Return the [X, Y] coordinate for the center point of the cell that contains the specified text.  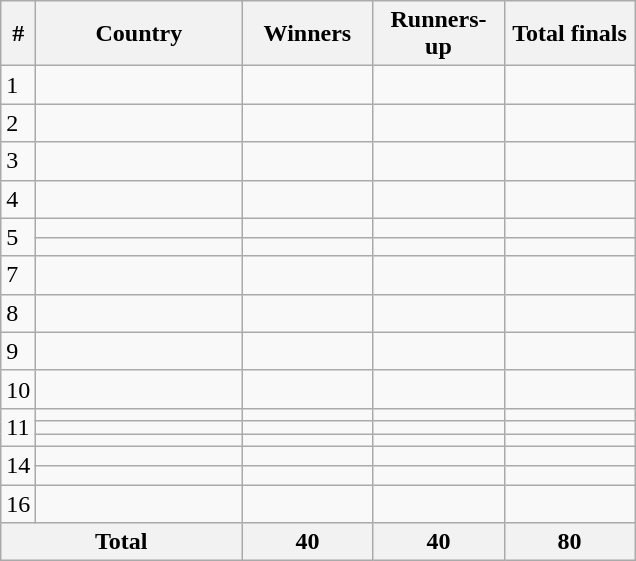
11 [18, 427]
4 [18, 199]
Runners-up [438, 34]
2 [18, 123]
16 [18, 503]
8 [18, 313]
7 [18, 275]
14 [18, 465]
3 [18, 161]
# [18, 34]
10 [18, 389]
9 [18, 351]
5 [18, 237]
Total finals [570, 34]
Total [122, 542]
1 [18, 85]
Country [139, 34]
Winners [308, 34]
80 [570, 542]
